Search for the cell housing the specified text and yield its [X, Y] center coordinate. 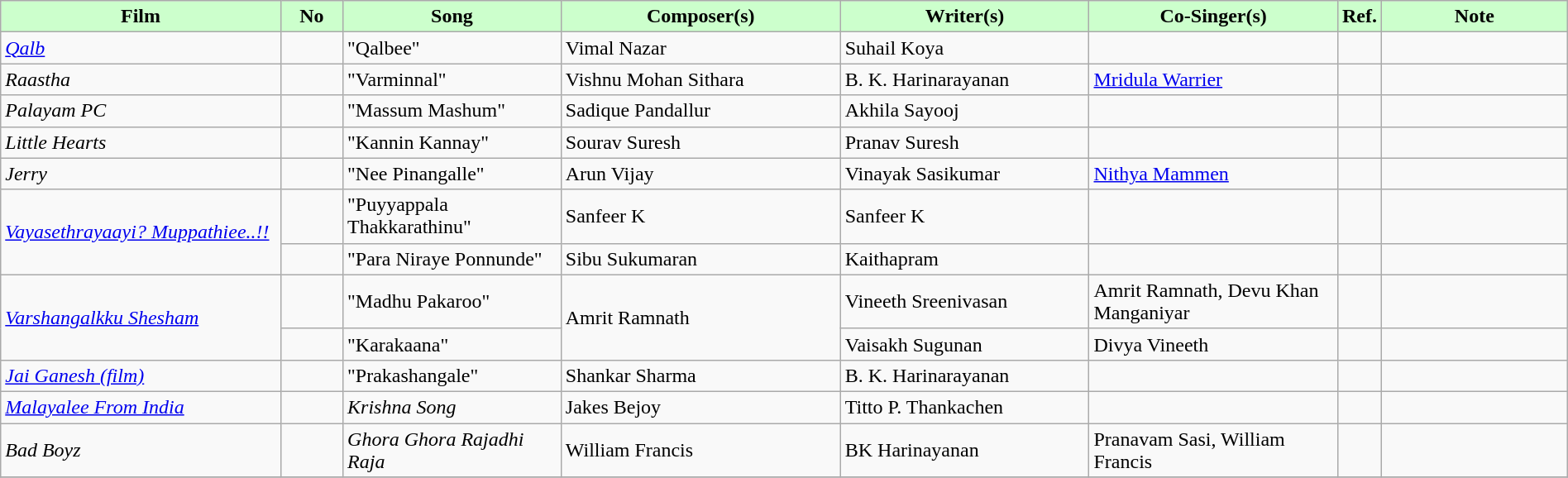
"Qalbee" [452, 48]
Suhail Koya [964, 48]
Little Hearts [141, 142]
"Varminnal" [452, 79]
Vinayak Sasikumar [964, 174]
No [311, 17]
Vimal Nazar [700, 48]
Mridula Warrier [1213, 79]
Kaithapram [964, 259]
Akhila Sayooj [964, 111]
Bad Boyz [141, 450]
Amrit Ramnath, Devu Khan Manganiyar [1213, 301]
Ref. [1360, 17]
Note [1474, 17]
Composer(s) [700, 17]
"Prakashangale" [452, 375]
Titto P. Thankachen [964, 407]
Co-Singer(s) [1213, 17]
"Karakaana" [452, 344]
Jerry [141, 174]
Shankar Sharma [700, 375]
Sibu Sukumaran [700, 259]
Vaisakh Sugunan [964, 344]
Pranavam Sasi, William Francis [1213, 450]
"Nee Pinangalle" [452, 174]
Jakes Bejoy [700, 407]
Malayalee From India [141, 407]
Amrit Ramnath [700, 318]
Pranav Suresh [964, 142]
Raastha [141, 79]
Arun Vijay [700, 174]
BK Harinayanan [964, 450]
Writer(s) [964, 17]
"Para Niraye Ponnunde" [452, 259]
Divya Vineeth [1213, 344]
Sadique Pandallur [700, 111]
Sourav Suresh [700, 142]
Jai Ganesh (film) [141, 375]
Vayasethrayaayi? Muppathiee..!! [141, 232]
William Francis [700, 450]
"Madhu Pakaroo" [452, 301]
Ghora Ghora Rajadhi Raja [452, 450]
"Kannin Kannay" [452, 142]
Song [452, 17]
"Puyyappala Thakkarathinu" [452, 217]
Vishnu Mohan Sithara [700, 79]
Vineeth Sreenivasan [964, 301]
Film [141, 17]
Varshangalkku Shesham [141, 318]
Nithya Mammen [1213, 174]
"Massum Mashum" [452, 111]
Qalb [141, 48]
Krishna Song [452, 407]
Palayam PC [141, 111]
